For the text-containing cell, return its midpoint in (X, Y) coordinate format. 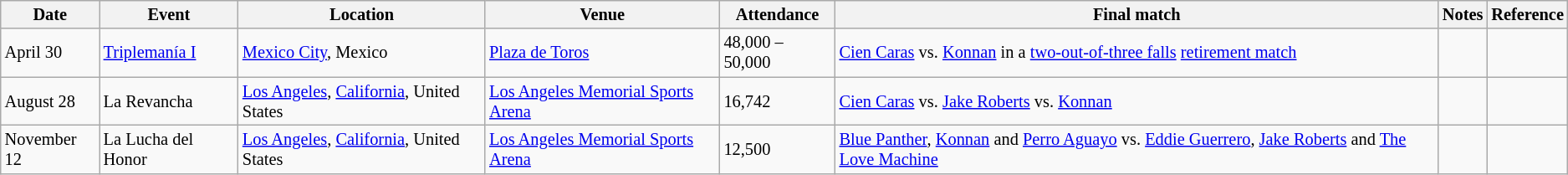
Plaza de Toros (602, 53)
April 30 (50, 53)
Cien Caras vs. Jake Roberts vs. Konnan (1137, 101)
Final match (1137, 14)
La Revancha (169, 101)
La Lucha del Honor (169, 149)
12,500 (778, 149)
November 12 (50, 149)
Date (50, 14)
Location (361, 14)
48,000 – 50,000 (778, 53)
Triplemanía I (169, 53)
Notes (1463, 14)
Cien Caras vs. Konnan in a two-out-of-three falls retirement match (1137, 53)
Reference (1527, 14)
16,742 (778, 101)
Blue Panther, Konnan and Perro Aguayo vs. Eddie Guerrero, Jake Roberts and The Love Machine (1137, 149)
Mexico City, Mexico (361, 53)
August 28 (50, 101)
Event (169, 14)
Attendance (778, 14)
Venue (602, 14)
